Locate the cell with the specified text and output its [x, y] center coordinate. 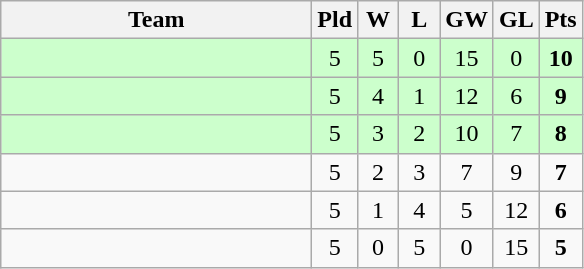
Pts [560, 20]
GW [467, 20]
W [378, 20]
L [420, 20]
8 [560, 134]
GL [516, 20]
Team [156, 20]
Pld [335, 20]
